Output the [X, Y] coordinate of the center of the cell containing the given text.  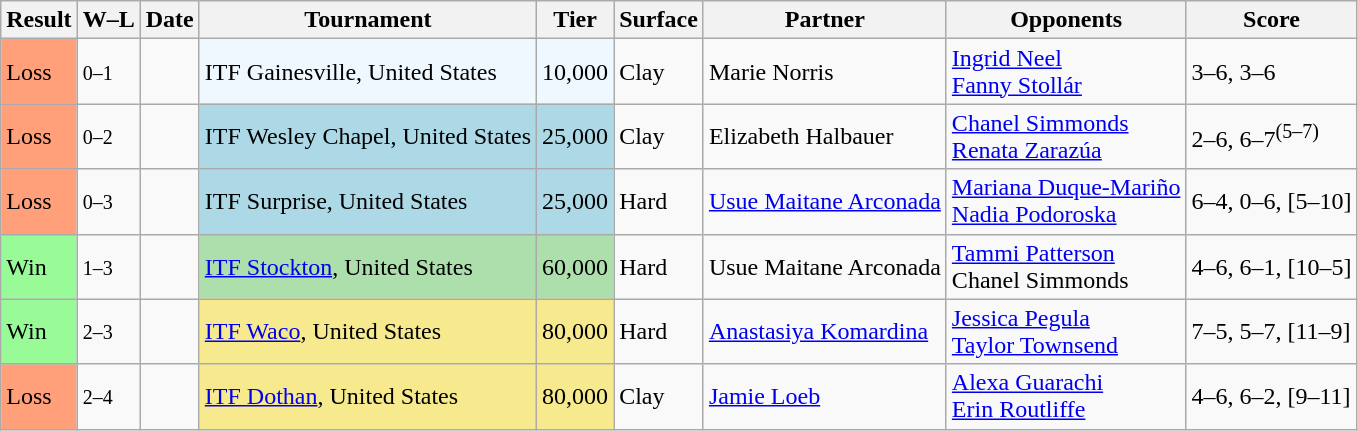
7–5, 5–7, [11–9] [1272, 332]
Tier [576, 20]
Elizabeth Halbauer [824, 136]
0–3 [108, 202]
Alexa Guarachi Erin Routliffe [1066, 396]
2–3 [108, 332]
2–4 [108, 396]
10,000 [576, 72]
Ingrid Neel Fanny Stollár [1066, 72]
1–3 [108, 266]
Tournament [368, 20]
ITF Dothan, United States [368, 396]
6–4, 0–6, [5–10] [1272, 202]
W–L [108, 20]
Marie Norris [824, 72]
Tammi Patterson Chanel Simmonds [1066, 266]
Partner [824, 20]
Date [170, 20]
Jessica Pegula Taylor Townsend [1066, 332]
0–1 [108, 72]
ITF Waco, United States [368, 332]
ITF Stockton, United States [368, 266]
0–2 [108, 136]
ITF Wesley Chapel, United States [368, 136]
Chanel Simmonds Renata Zarazúa [1066, 136]
Opponents [1066, 20]
60,000 [576, 266]
Mariana Duque-Mariño Nadia Podoroska [1066, 202]
ITF Gainesville, United States [368, 72]
Score [1272, 20]
Surface [659, 20]
ITF Surprise, United States [368, 202]
Jamie Loeb [824, 396]
3–6, 3–6 [1272, 72]
Result [39, 20]
4–6, 6–1, [10–5] [1272, 266]
Anastasiya Komardina [824, 332]
2–6, 6–7(5–7) [1272, 136]
4–6, 6–2, [9–11] [1272, 396]
